Extract the (x, y) coordinate from the center of the cell holding the provided text.  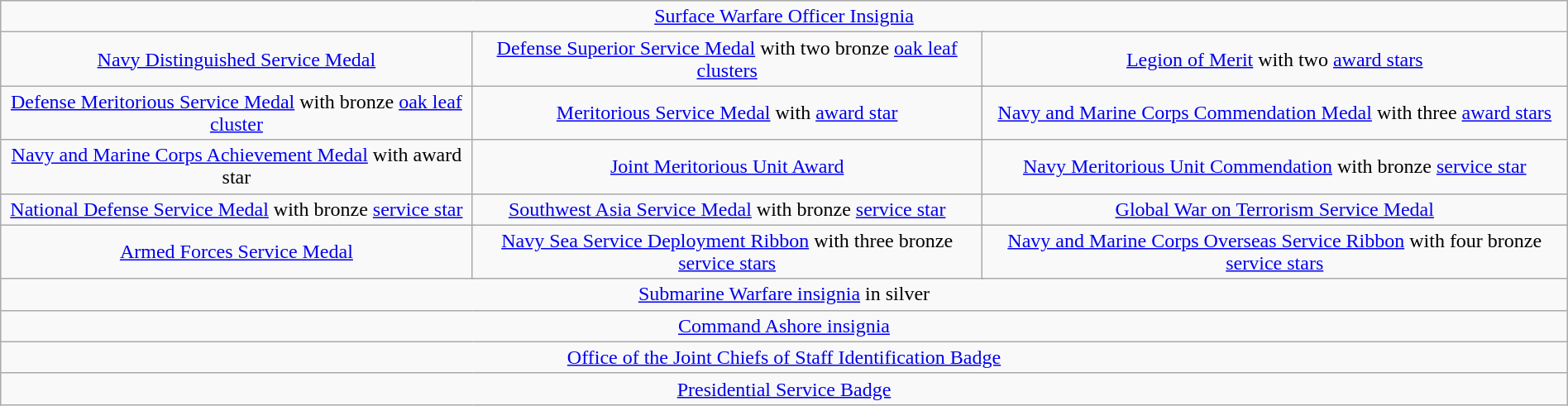
Legion of Merit with two award stars (1274, 60)
Armed Forces Service Medal (237, 251)
Surface Warfare Officer Insignia (784, 17)
Navy Meritorious Unit Commendation with bronze service star (1274, 167)
Command Ashore insignia (784, 326)
Global War on Terrorism Service Medal (1274, 209)
Defense Superior Service Medal with two bronze oak leaf clusters (727, 60)
Navy and Marine Corps Overseas Service Ribbon with four bronze service stars (1274, 251)
Southwest Asia Service Medal with bronze service star (727, 209)
Defense Meritorious Service Medal with bronze oak leaf cluster (237, 112)
Navy and Marine Corps Commendation Medal with three award stars (1274, 112)
Navy Sea Service Deployment Ribbon with three bronze service stars (727, 251)
Joint Meritorious Unit Award (727, 167)
National Defense Service Medal with bronze service star (237, 209)
Submarine Warfare insignia in silver (784, 294)
Presidential Service Badge (784, 389)
Meritorious Service Medal with award star (727, 112)
Office of the Joint Chiefs of Staff Identification Badge (784, 357)
Navy Distinguished Service Medal (237, 60)
Navy and Marine Corps Achievement Medal with award star (237, 167)
